Identify which cell holds the provided text, then report its [X, Y] central coordinate. 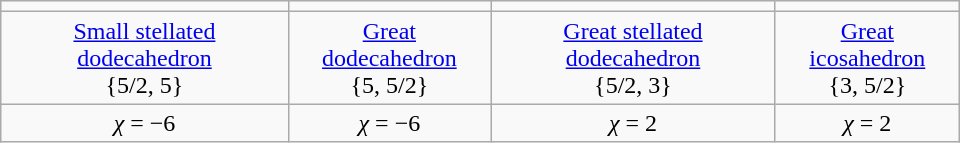
Great icosahedron{3, 5/2} [867, 58]
Small stellated dodecahedron{5/2, 5} [144, 58]
Great stellated dodecahedron{5/2, 3} [634, 58]
Great dodecahedron{5, 5/2} [389, 58]
